From the cell containing the given text, extract its center point as [x, y] coordinate. 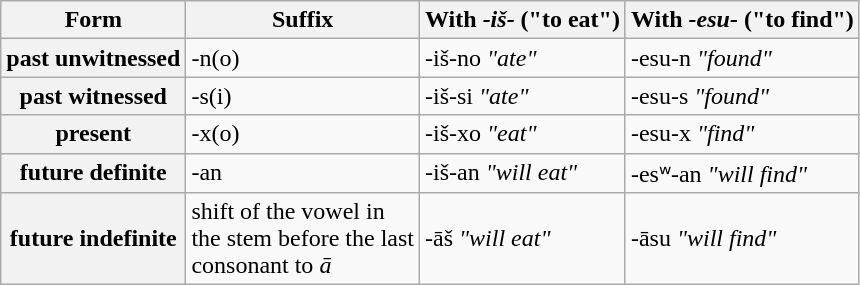
-x(o) [303, 134]
With -iš- ("to eat") [523, 20]
future indefinite [94, 239]
present [94, 134]
-āsu "will find" [742, 239]
-iš-si "ate" [523, 96]
-esʷ-an "will find" [742, 173]
-an [303, 173]
Form [94, 20]
future definite [94, 173]
-āš "will eat" [523, 239]
-n(o) [303, 58]
past unwitnessed [94, 58]
-iš-an "will eat" [523, 173]
-iš-xo "eat" [523, 134]
-esu-n "found" [742, 58]
-esu-s "found" [742, 96]
With -esu- ("to find") [742, 20]
-esu-x "find" [742, 134]
past witnessed [94, 96]
shift of the vowel inthe stem before the lastconsonant to ā [303, 239]
-s(i) [303, 96]
-iš-no "ate" [523, 58]
Suffix [303, 20]
